Pinpoint the cell where the given text exists, returning its [X, Y] midpoint coordinate. 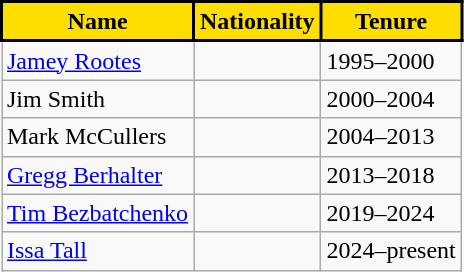
2000–2004 [391, 99]
2013–2018 [391, 175]
Issa Tall [98, 251]
Tenure [391, 22]
Name [98, 22]
2004–2013 [391, 137]
2024–present [391, 251]
Jamey Rootes [98, 60]
Tim Bezbatchenko [98, 213]
Gregg Berhalter [98, 175]
2019–2024 [391, 213]
Mark McCullers [98, 137]
1995–2000 [391, 60]
Jim Smith [98, 99]
Nationality [258, 22]
